Scan for the cell matching the given text and deliver its [x, y] coordinate at center. 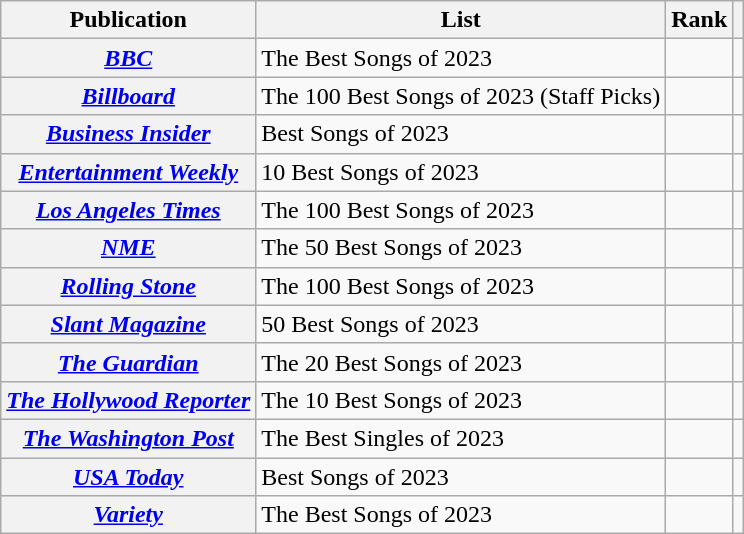
Rank [700, 20]
The 10 Best Songs of 2023 [461, 400]
NME [128, 248]
Entertainment Weekly [128, 172]
Los Angeles Times [128, 210]
List [461, 20]
The Guardian [128, 362]
The 20 Best Songs of 2023 [461, 362]
Business Insider [128, 134]
USA Today [128, 477]
Publication [128, 20]
BBC [128, 58]
The Best Singles of 2023 [461, 438]
Slant Magazine [128, 324]
10 Best Songs of 2023 [461, 172]
Variety [128, 515]
The Hollywood Reporter [128, 400]
Billboard [128, 96]
Rolling Stone [128, 286]
50 Best Songs of 2023 [461, 324]
The Washington Post [128, 438]
The 100 Best Songs of 2023 (Staff Picks) [461, 96]
The 50 Best Songs of 2023 [461, 248]
